Capture the cell that displays the provided text and extract its [x, y] central coordinate. 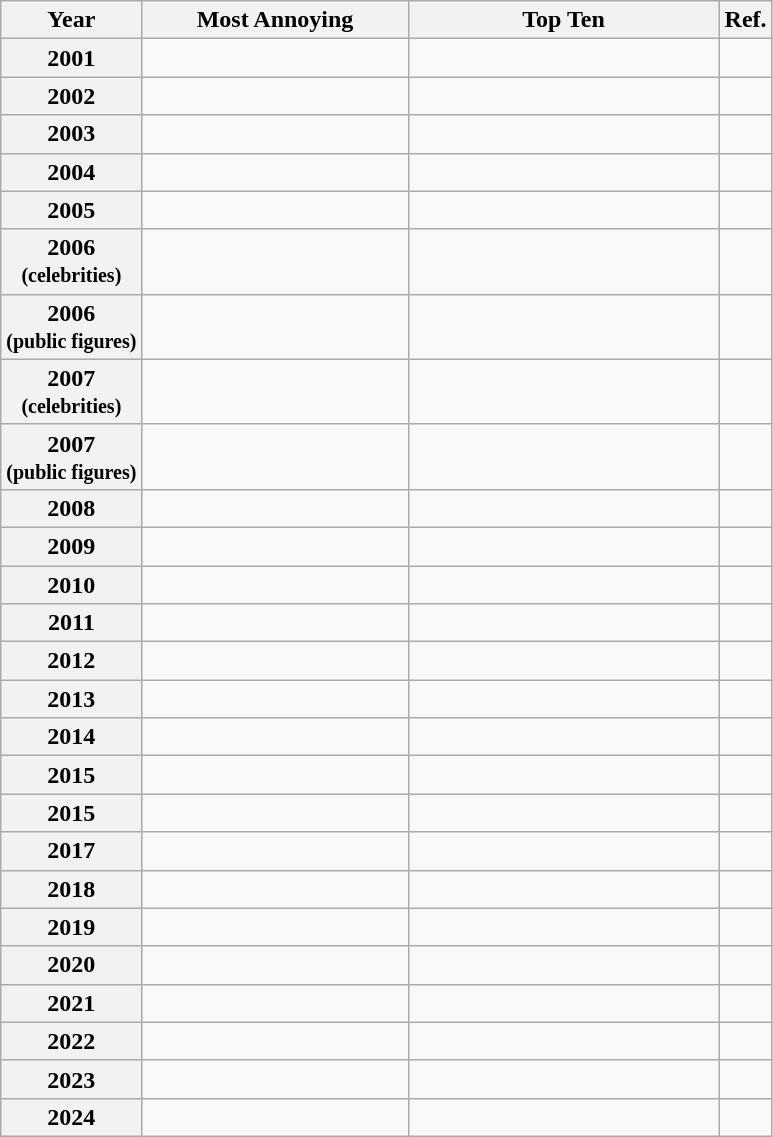
2009 [72, 546]
2002 [72, 96]
2004 [72, 172]
2001 [72, 58]
2023 [72, 1079]
2007(celebrities) [72, 392]
2003 [72, 134]
2020 [72, 965]
2005 [72, 210]
2006(public figures) [72, 326]
Top Ten [564, 20]
2007(public figures) [72, 456]
2008 [72, 508]
2014 [72, 737]
2012 [72, 661]
2010 [72, 585]
2024 [72, 1117]
Year [72, 20]
2021 [72, 1003]
2018 [72, 889]
2019 [72, 927]
2022 [72, 1041]
Most Annoying [275, 20]
2006(celebrities) [72, 262]
2013 [72, 699]
Ref. [746, 20]
2011 [72, 623]
2017 [72, 851]
